Detect which cell encompasses the target text, then output its (X, Y) center coordinate. 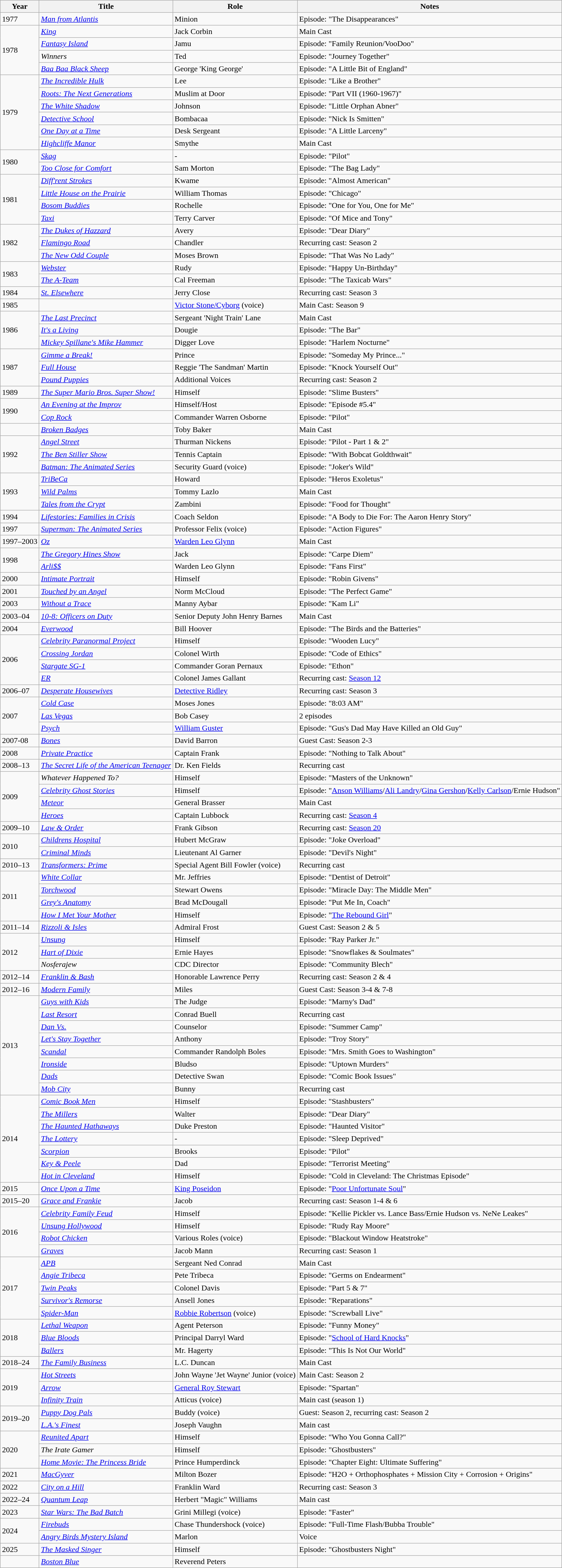
Bunny (235, 1089)
2012 (20, 952)
General Roy Stewart (235, 1388)
Episode: "Blackout Window Heatstroke" (430, 1238)
2018 (20, 1338)
Mr. Hagerty (235, 1350)
Jack Corbin (235, 31)
Quantum Leap (106, 1499)
Episode: "Uptown Murders" (430, 1064)
Atticus (voice) (235, 1400)
Modern Family (106, 989)
Batman: The Animated Series (106, 467)
2003–04 (20, 616)
Torchwood (106, 890)
The Super Mario Bros. Super Show! (106, 392)
Colonel Wirth (235, 653)
The Irate Gamer (106, 1450)
Episode: "Nothing to Talk About" (430, 753)
Episode: "Summer Camp" (430, 1027)
2004 (20, 629)
Home Movie: The Princess Bride (106, 1462)
St. Elsewhere (106, 293)
Episode: "Faster" (430, 1512)
Episode: "Troy Story" (430, 1039)
Episode: "Snowflakes & Soulmates" (430, 952)
Mickey Spillane's Mike Hammer (106, 342)
Jacob (235, 1201)
2015 (20, 1189)
Psych (106, 728)
Tommy Lazlo (235, 492)
Episode: "Food for Thought" (430, 504)
2020 (20, 1450)
Episode: "Poor Unfortunate Soul" (430, 1189)
Episode: "Reparations" (430, 1300)
Everwood (106, 629)
2015–20 (20, 1201)
Episode: "Ethon" (430, 666)
Muslim at Door (235, 93)
Cal Freeman (235, 280)
Lieutenant Al Garner (235, 852)
2012–14 (20, 977)
Dr. Ken Fields (235, 766)
Tales from the Crypt (106, 504)
2019 (20, 1388)
2018–24 (20, 1363)
2022–24 (20, 1499)
Rudy (235, 268)
Grace and Frankie (106, 1201)
1981 (20, 199)
The Haunted Hathaways (106, 1126)
Flamingo Road (106, 243)
Howard (235, 479)
Commander Randolph Boles (235, 1052)
Lee (235, 81)
Nosferajew (106, 965)
2022 (20, 1487)
Toby Baker (235, 430)
Episode: "Harlem Nocturne" (430, 342)
Detective School (106, 118)
Heroes (106, 815)
William Thomas (235, 193)
Episode: "Journey Together" (430, 56)
Recurring cast: Season 4 (430, 815)
Episode: "Haunted Visitor" (430, 1126)
How I Met Your Mother (106, 915)
Spider-Man (106, 1313)
Recurring cast: Season 1-4 & 6 (430, 1201)
Childrens Hospital (106, 840)
Episode: "A Little Bit of England" (430, 69)
Special Agent Bill Fowler (voice) (235, 865)
1993 (20, 492)
Arrow (106, 1388)
Boston Blue (106, 1562)
1980 (20, 162)
2016 (20, 1232)
1983 (20, 274)
Bludso (235, 1064)
George 'King George' (235, 69)
Puppy Dog Pals (106, 1412)
Scandal (106, 1052)
Minion (235, 19)
Infinity Train (106, 1400)
Episode: "Cold in Cleveland: The Christmas Episode" (430, 1176)
2025 (20, 1549)
Episode: "Sleep Deprived" (430, 1138)
Jacob Mann (235, 1251)
Digger Love (235, 342)
Diff'rent Strokes (106, 181)
Dads (106, 1076)
Episode: "8:03 AM" (430, 703)
Too Close for Comfort (106, 168)
Smythe (235, 143)
Episode: "Fans First" (430, 566)
Dad (235, 1164)
Captain Lubbock (235, 815)
Guest Cast: Season 2 & 5 (430, 927)
CDC Director (235, 965)
Main Cast: Season 9 (430, 305)
Thurman Nickens (235, 442)
Webster (106, 268)
Star Wars: The Bad Batch (106, 1512)
Hot in Cleveland (106, 1176)
Episode: "The Taxicab Wars" (430, 280)
Little House on the Prairie (106, 193)
Role (235, 7)
Man from Atlantis (106, 19)
An Evening at the Improv (106, 405)
Bill Hoover (235, 629)
2008–13 (20, 766)
Arli$$ (106, 566)
Episode: "A Little Larceny" (430, 131)
Episode: "School of Hard Knocks" (430, 1338)
Episode: "Wooden Lucy" (430, 641)
Jamu (235, 44)
Hart of Dixie (106, 952)
Episode: "A Body to Die For: The Aaron Henry Story" (430, 516)
Episode: "Like a Brother" (430, 81)
Rochelle (235, 206)
2011 (20, 896)
Episode: "Stashbusters" (430, 1101)
Law & Order (106, 828)
Episode: "Who You Gonna Call?" (430, 1437)
Additional Voices (235, 380)
Episode: "Carpe Diem" (430, 554)
Jerry Close (235, 293)
Moses Brown (235, 255)
Detective Ridley (235, 691)
Ironside (106, 1064)
Lifestories: Families in Crisis (106, 516)
1982 (20, 243)
The Judge (235, 1002)
Reggie 'The Sandman' Martin (235, 367)
Senior Deputy John Henry Barnes (235, 616)
Stargate SG-1 (106, 666)
Episode: "Spartan" (430, 1388)
ER (106, 678)
Episode: "Ghostbusters Night" (430, 1549)
Reunited Apart (106, 1437)
Dan Vs. (106, 1027)
2009–10 (20, 828)
Episode: "Joke Overload" (430, 840)
Stewart Owens (235, 890)
1997 (20, 529)
Various Roles (voice) (235, 1238)
Episode: "The Perfect Game" (430, 591)
10-8: Officers on Duty (106, 616)
Voice (430, 1537)
1985 (20, 305)
Baa Baa Black Sheep (106, 69)
2000 (20, 579)
Firebuds (106, 1524)
Grey's Anatomy (106, 902)
Graves (106, 1251)
2010 (20, 846)
The Family Business (106, 1363)
Victor Stone/Cyborg (voice) (235, 305)
Jack (235, 554)
Chandler (235, 243)
Gimme a Break! (106, 355)
Twin Peaks (106, 1288)
2009 (20, 797)
2007 (20, 716)
Mr. Jeffries (235, 877)
Episode: "Kam Li" (430, 604)
Notes (430, 7)
Bones (106, 740)
2007-08 (20, 740)
Episode: "The Birds and the Batteries" (430, 629)
Episode: "Masters of the Unknown" (430, 778)
2 episodes (430, 716)
Oz (106, 541)
Marlon (235, 1537)
The Dukes of Hazzard (106, 230)
Episode: "Rudy Ray Moore" (430, 1226)
Episode: "The Rebound Girl" (430, 915)
Ted (235, 56)
Security Guard (voice) (235, 467)
Episode: "Episode #5.4" (430, 405)
2014 (20, 1138)
Frank Gibson (235, 828)
Joseph Vaughn (235, 1425)
Episode: "Knock Yourself Out" (430, 367)
Commander Warren Osborne (235, 417)
Angie Tribeca (106, 1275)
Prince Humperdinck (235, 1462)
Robbie Robertson (voice) (235, 1313)
Full House (106, 367)
Celebrity Paranormal Project (106, 641)
Unsung Hollywood (106, 1226)
Manny Aybar (235, 604)
Episode: "Chicago" (430, 193)
Skag (106, 156)
Recurring cast: Season 2 & 4 (430, 977)
Admiral Frost (235, 927)
Episode: "Gus's Dad May Have Killed an Old Guy" (430, 728)
Let's Stay Together (106, 1039)
The A-Team (106, 280)
City on a Hill (106, 1487)
1979 (20, 112)
2012–16 (20, 989)
Terry Carver (235, 218)
Hot Streets (106, 1375)
2001 (20, 591)
Broken Badges (106, 430)
Episode: "Someday My Prince..." (430, 355)
Honorable Lawrence Perry (235, 977)
1989 (20, 392)
Zambini (235, 504)
The Gregory Hines Show (106, 554)
Bosom Buddies (106, 206)
Professor Felix (voice) (235, 529)
Episode: "Comic Book Issues" (430, 1076)
Survivor's Remorse (106, 1300)
Johnson (235, 106)
2021 (20, 1475)
Episode: "Part VII (1960-1967)" (430, 93)
Episode: "Heros Exoletus" (430, 479)
Episode: "Happy Un-Birthday" (430, 268)
2019–20 (20, 1419)
The Lottery (106, 1138)
Celebrity Ghost Stories (106, 790)
Episode: "Anson Williams/Ali Landry/Gina Gershon/Kelly Carlson/Ernie Hudson" (430, 790)
Bombacaa (235, 118)
APB (106, 1263)
Highcliffe Manor (106, 143)
Episode: "This Is Not Our World" (430, 1350)
Episode: "Devil's Night" (430, 852)
Franklin & Bash (106, 977)
Norm McCloud (235, 591)
Episode: "The Bar" (430, 330)
Angry Birds Mystery Island (106, 1537)
Recurring cast: Season 20 (430, 828)
Principal Darryl Ward (235, 1338)
Episode: "Marny's Dad" (430, 1002)
Episode: "Chapter Eight: Ultimate Suffering" (430, 1462)
1994 (20, 516)
1977 (20, 19)
David Barron (235, 740)
Grini Millegi (voice) (235, 1512)
2006 (20, 660)
Avery (235, 230)
Bob Casey (235, 716)
Episode: "Screwball Live" (430, 1313)
The White Shadow (106, 106)
Whatever Happened To? (106, 778)
Blue Bloods (106, 1338)
Guys with Kids (106, 1002)
Episode: "Ghostbusters" (430, 1450)
Ernie Hayes (235, 952)
Episode: "Code of Ethics" (430, 653)
Pete Tribeca (235, 1275)
The Millers (106, 1114)
2024 (20, 1530)
Episode: "Slime Busters" (430, 392)
Colonel Davis (235, 1288)
The New Odd Couple (106, 255)
Detective Swan (235, 1076)
Guest Cast: Season 3-4 & 7-8 (430, 989)
Mob City (106, 1089)
Celebrity Family Feud (106, 1213)
The Incredible Hulk (106, 81)
Buddy (voice) (235, 1412)
Desk Sergeant (235, 131)
Episode: "Terrorist Meeting" (430, 1164)
Episode: "Of Mice and Tony" (430, 218)
Episode: "Part 5 & 7" (430, 1288)
TriBeCa (106, 479)
William Guster (235, 728)
Reverend Peters (235, 1562)
Franklin Ward (235, 1487)
Year (20, 7)
Key & Peele (106, 1164)
Robot Chicken (106, 1238)
Walter (235, 1114)
1984 (20, 293)
The Masked Singer (106, 1549)
2023 (20, 1512)
Cold Case (106, 703)
Sergeant Ned Conrad (235, 1263)
Commander Goran Pernaux (235, 666)
Episode: "The Bag Lady" (430, 168)
Pound Puppies (106, 380)
Brad McDougall (235, 902)
MacGyver (106, 1475)
King Poseidon (235, 1189)
Kwame (235, 181)
Conrad Buell (235, 1014)
John Wayne 'Jet Wayne' Junior (voice) (235, 1375)
Comic Book Men (106, 1101)
2017 (20, 1288)
Himself/Host (235, 405)
Ballers (106, 1350)
Tennis Captain (235, 454)
Rizzoli & Isles (106, 927)
The Ben Stiller Show (106, 454)
Episode: "Dentist of Detroit" (430, 877)
Cop Rock (106, 417)
Desperate Housewives (106, 691)
Episode: "That Was No Lady" (430, 255)
Episode: "Germs on Endearment" (430, 1275)
Roots: The Next Generations (106, 93)
Episode: "H2O + Orthophosphates + Mission City + Corrosion + Origins" (430, 1475)
L.A.'s Finest (106, 1425)
Episode: "Little Orphan Abner" (430, 106)
1998 (20, 560)
Title (106, 7)
Main Cast: Season 2 (430, 1375)
Coach Seldon (235, 516)
Episode: "Nick Is Smitten" (430, 118)
One Day at a Time (106, 131)
Guest: Season 2, recurring cast: Season 2 (430, 1412)
Lethal Weapon (106, 1325)
Prince (235, 355)
2008 (20, 753)
Recurring cast: Season 12 (430, 678)
2011–14 (20, 927)
Episode: "One for You, One for Me" (430, 206)
Sergeant 'Night Train' Lane (235, 317)
Private Practice (106, 753)
2013 (20, 1045)
Wild Palms (106, 492)
Unsung (106, 939)
Intimate Portrait (106, 579)
Episode: "Funny Money" (430, 1325)
Touched by an Angel (106, 591)
Guest Cast: Season 2-3 (430, 740)
Anthony (235, 1039)
L.C. Duncan (235, 1363)
Sam Morton (235, 168)
Herbert "Magic" Williams (235, 1499)
Main cast (season 1) (430, 1400)
General Brasser (235, 803)
Episode: "Full-Time Flash/Bubba Trouble" (430, 1524)
Episode: "With Bobcat Goldthwait" (430, 454)
White Collar (106, 877)
Last Resort (106, 1014)
Duke Preston (235, 1126)
1986 (20, 330)
Colonel James Gallant (235, 678)
Captain Frank (235, 753)
Episode: "Miracle Day: The Middle Men" (430, 890)
Miles (235, 989)
It's a Living (106, 330)
Episode: "Family Reunion/VooDoo" (430, 44)
Episode: "Community Blech" (430, 965)
1987 (20, 367)
Brooks (235, 1151)
Episode: "Robin Givens" (430, 579)
2010–13 (20, 865)
Episode: "Ray Parker Jr." (430, 939)
Once Upon a Time (106, 1189)
King (106, 31)
Taxi (106, 218)
Criminal Minds (106, 852)
1990 (20, 411)
Episode: "Kellie Pickler vs. Lance Bass/Ernie Hudson vs. NeNe Leakes" (430, 1213)
2006–07 (20, 691)
Episode: "Action Figures" (430, 529)
Milton Bozer (235, 1475)
1992 (20, 454)
Crossing Jordan (106, 653)
Las Vegas (106, 716)
1997–2003 (20, 541)
Episode: "Joker's Wild" (430, 467)
Superman: The Animated Series (106, 529)
Episode: "Mrs. Smith Goes to Washington" (430, 1052)
Episode: "Put Me In, Coach" (430, 902)
Episode: "Almost American" (430, 181)
Without a Trace (106, 604)
1978 (20, 50)
Transformers: Prime (106, 865)
Ansell Jones (235, 1300)
Agent Peterson (235, 1325)
Episode: "Pilot - Part 1 & 2" (430, 442)
The Secret Life of the American Teenager (106, 766)
Recurring cast: Season 1 (430, 1251)
Hubert McGraw (235, 840)
Counselor (235, 1027)
Fantasy Island (106, 44)
Dougie (235, 330)
The Last Precinct (106, 317)
Winners (106, 56)
Meteor (106, 803)
Moses Jones (235, 703)
Angel Street (106, 442)
Chase Thundershock (voice) (235, 1524)
2003 (20, 604)
Scorpion (106, 1151)
Episode: "The Disappearances" (430, 19)
